From the cell containing the given text, extract its center point as (X, Y) coordinate. 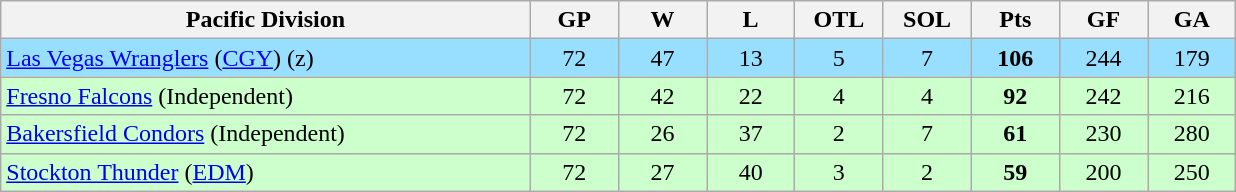
22 (751, 96)
106 (1015, 58)
26 (662, 134)
13 (751, 58)
5 (839, 58)
40 (751, 172)
280 (1192, 134)
SOL (927, 20)
250 (1192, 172)
GA (1192, 20)
61 (1015, 134)
200 (1103, 172)
27 (662, 172)
Pacific Division (266, 20)
GF (1103, 20)
42 (662, 96)
Pts (1015, 20)
230 (1103, 134)
216 (1192, 96)
OTL (839, 20)
GP (574, 20)
Stockton Thunder (EDM) (266, 172)
92 (1015, 96)
242 (1103, 96)
179 (1192, 58)
244 (1103, 58)
Las Vegas Wranglers (CGY) (z) (266, 58)
W (662, 20)
37 (751, 134)
3 (839, 172)
59 (1015, 172)
Bakersfield Condors (Independent) (266, 134)
L (751, 20)
Fresno Falcons (Independent) (266, 96)
47 (662, 58)
